Capture the cell that displays the provided text and extract its (x, y) central coordinate. 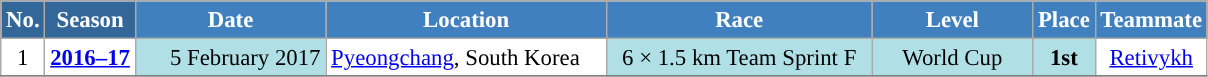
Retivykh (1151, 58)
Date (230, 20)
Pyeongchang, South Korea (466, 58)
Level (952, 20)
Race (739, 20)
Teammate (1151, 20)
1 (23, 58)
No. (23, 20)
1st (1064, 58)
Season (90, 20)
6 × 1.5 km Team Sprint F (739, 58)
World Cup (952, 58)
5 February 2017 (230, 58)
2016–17 (90, 58)
Location (466, 20)
Place (1064, 20)
